Find where the given text appears and provide that cell's center as [x, y] coordinate. 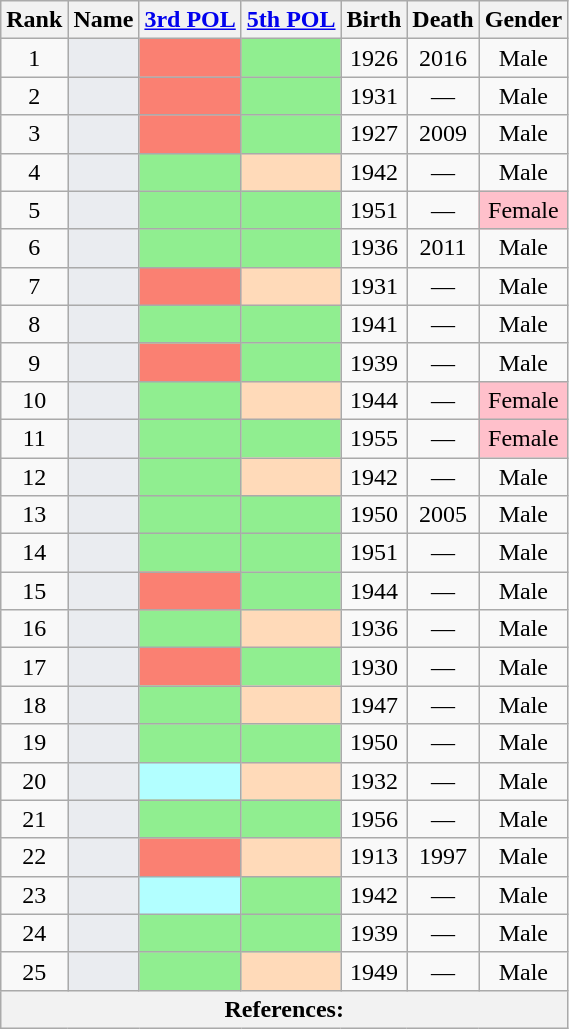
1913 [374, 857]
1955 [374, 438]
2009 [443, 134]
5th POL [291, 20]
1932 [374, 781]
1941 [374, 324]
4 [34, 172]
20 [34, 781]
1956 [374, 819]
1930 [374, 667]
6 [34, 248]
3 [34, 134]
9 [34, 362]
2016 [443, 58]
17 [34, 667]
Birth [374, 20]
22 [34, 857]
3rd POL [190, 20]
1947 [374, 705]
1 [34, 58]
Name [104, 20]
1997 [443, 857]
5 [34, 210]
1927 [374, 134]
8 [34, 324]
2011 [443, 248]
19 [34, 743]
References: [284, 1009]
12 [34, 477]
1926 [374, 58]
15 [34, 591]
10 [34, 400]
Gender [523, 20]
25 [34, 971]
14 [34, 553]
18 [34, 705]
24 [34, 933]
7 [34, 286]
Death [443, 20]
21 [34, 819]
1949 [374, 971]
2 [34, 96]
Rank [34, 20]
16 [34, 629]
23 [34, 895]
13 [34, 515]
2005 [443, 515]
11 [34, 438]
